Capture the cell that displays the provided text and extract its [x, y] central coordinate. 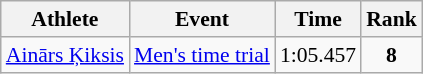
Athlete [65, 19]
Ainārs Ķiksis [65, 55]
Event [202, 19]
1:05.457 [318, 55]
Men's time trial [202, 55]
Time [318, 19]
8 [392, 55]
Rank [392, 19]
